For the text-containing cell, return its midpoint in (X, Y) coordinate format. 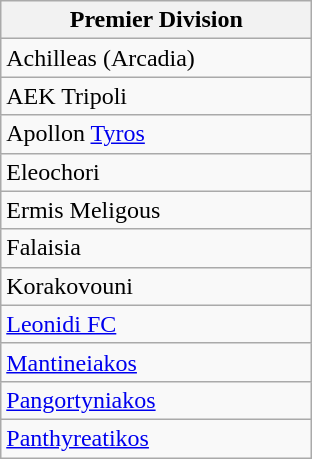
Leonidi FC (156, 324)
Falaisia (156, 248)
Panthyreatikos (156, 438)
Apollon Tyros (156, 134)
Ermis Meligous (156, 210)
Korakovouni (156, 286)
Achilleas (Arcadia) (156, 58)
Eleochori (156, 172)
Pangortyniakos (156, 400)
AEK Tripoli (156, 96)
Premier Division (156, 20)
Mantineiakos (156, 362)
